Find where the given text appears and provide that cell's center as (x, y) coordinate. 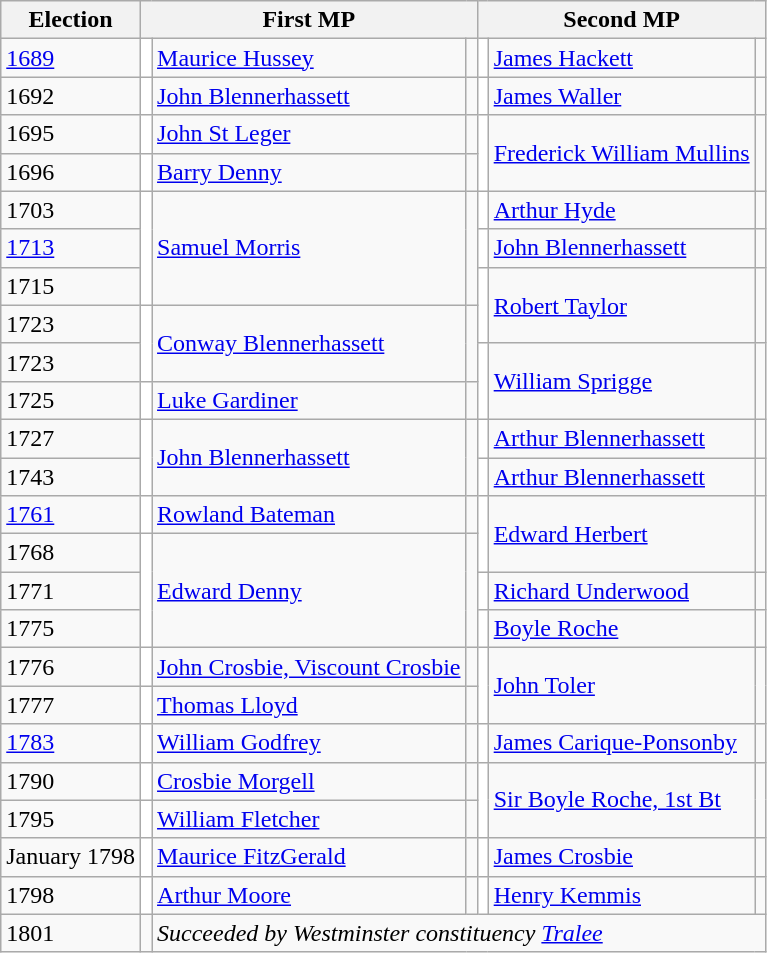
1715 (71, 286)
Edward Herbert (622, 534)
January 1798 (71, 857)
Sir Boyle Roche, 1st Bt (622, 800)
1761 (71, 515)
Boyle Roche (622, 629)
Maurice Hussey (310, 58)
Edward Denny (310, 591)
1727 (71, 438)
John Crosbie, Viscount Crosbie (310, 667)
1768 (71, 553)
1790 (71, 781)
Samuel Morris (310, 248)
1689 (71, 58)
1783 (71, 743)
1725 (71, 400)
James Carique-Ponsonby (622, 743)
Second MP (622, 20)
Succeeded by Westminster constituency Tralee (460, 933)
1771 (71, 591)
William Sprigge (622, 381)
1743 (71, 477)
1713 (71, 248)
Rowland Bateman (310, 515)
1775 (71, 629)
James Crosbie (622, 857)
1695 (71, 134)
1801 (71, 933)
1696 (71, 172)
Henry Kemmis (622, 895)
Luke Gardiner (310, 400)
Robert Taylor (622, 305)
William Fletcher (310, 819)
1703 (71, 210)
Frederick William Mullins (622, 153)
1795 (71, 819)
Thomas Lloyd (310, 705)
1776 (71, 667)
Election (71, 20)
1798 (71, 895)
James Hackett (622, 58)
1692 (71, 96)
William Godfrey (310, 743)
John St Leger (310, 134)
Barry Denny (310, 172)
1777 (71, 705)
James Waller (622, 96)
Crosbie Morgell (310, 781)
John Toler (622, 686)
First MP (308, 20)
Maurice FitzGerald (310, 857)
Arthur Hyde (622, 210)
Arthur Moore (310, 895)
Richard Underwood (622, 591)
Conway Blennerhassett (310, 343)
